Identify which cell holds the provided text, then report its [X, Y] central coordinate. 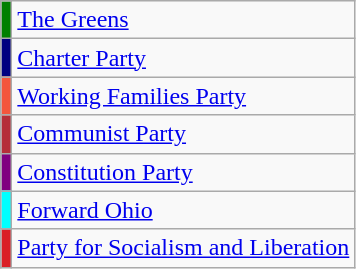
The Greens [184, 20]
Charter Party [184, 58]
Party for Socialism and Liberation [184, 248]
Forward Ohio [184, 210]
Communist Party [184, 134]
Constitution Party [184, 172]
Working Families Party [184, 96]
